Return the [X, Y] coordinate for the center point of the cell that contains the specified text.  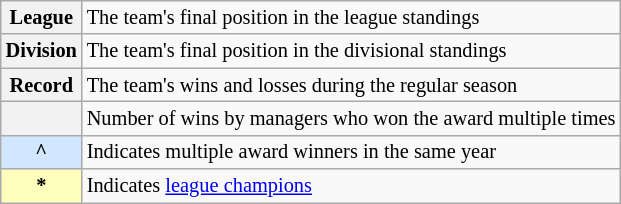
* [42, 186]
^ [42, 152]
The team's final position in the league standings [352, 17]
Number of wins by managers who won the award multiple times [352, 118]
League [42, 17]
Division [42, 51]
Record [42, 85]
The team's final position in the divisional standings [352, 51]
Indicates multiple award winners in the same year [352, 152]
The team's wins and losses during the regular season [352, 85]
Indicates league champions [352, 186]
